From the cell containing the given text, extract its center point as (x, y) coordinate. 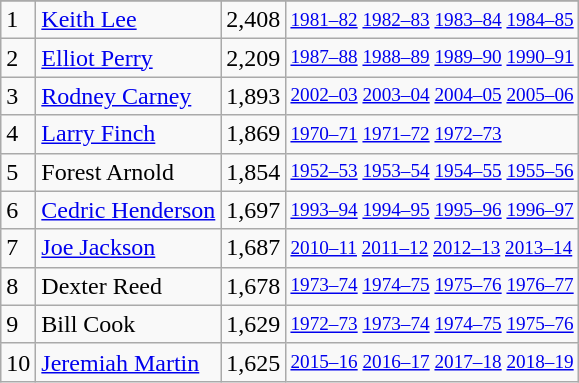
Jeremiah Martin (128, 362)
Cedric Henderson (128, 210)
1,629 (254, 324)
1,697 (254, 210)
2 (18, 58)
1973–74 1974–75 1975–76 1976–77 (432, 286)
5 (18, 172)
Dexter Reed (128, 286)
1 (18, 20)
Forest Arnold (128, 172)
Elliot Perry (128, 58)
1,869 (254, 134)
1952–53 1953–54 1954–55 1955–56 (432, 172)
1987–88 1988–89 1989–90 1990–91 (432, 58)
1,625 (254, 362)
1981–82 1982–83 1983–84 1984–85 (432, 20)
10 (18, 362)
2002–03 2003–04 2004–05 2005–06 (432, 96)
7 (18, 248)
Joe Jackson (128, 248)
3 (18, 96)
1,687 (254, 248)
2015–16 2016–17 2017–18 2018–19 (432, 362)
Keith Lee (128, 20)
4 (18, 134)
1,893 (254, 96)
1993–94 1994–95 1995–96 1996–97 (432, 210)
1972–73 1973–74 1974–75 1975–76 (432, 324)
2,408 (254, 20)
9 (18, 324)
Rodney Carney (128, 96)
1,854 (254, 172)
8 (18, 286)
2010–11 2011–12 2012–13 2013–14 (432, 248)
Bill Cook (128, 324)
1,678 (254, 286)
Larry Finch (128, 134)
2,209 (254, 58)
1970–71 1971–72 1972–73 (432, 134)
6 (18, 210)
